Identify which cell holds the provided text, then report its (x, y) central coordinate. 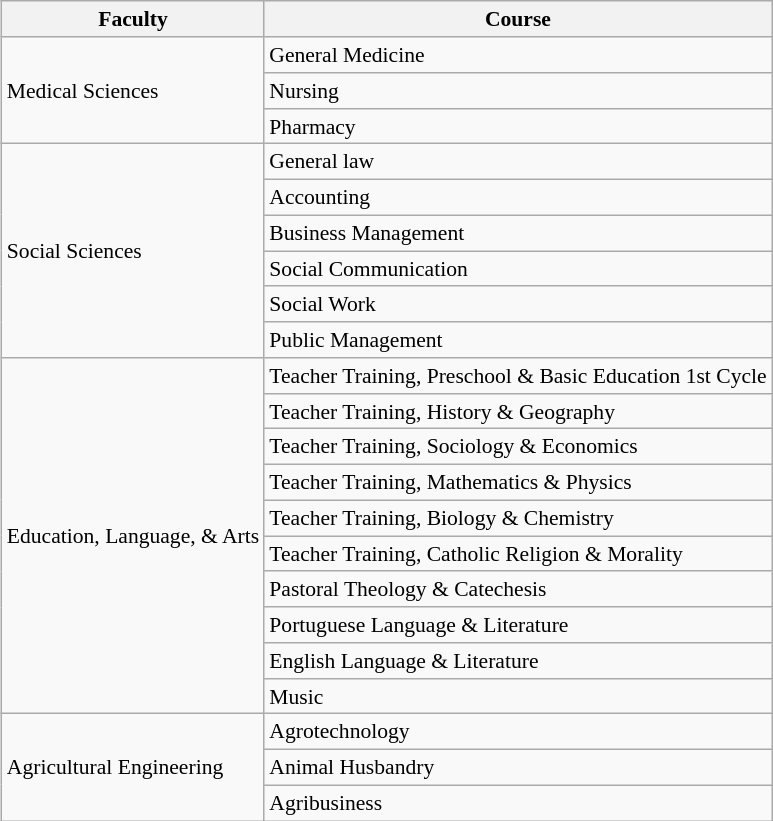
Social Work (518, 304)
Teacher Training, Sociology & Economics (518, 447)
Faculty (133, 19)
English Language & Literature (518, 661)
Agrotechnology (518, 732)
Teacher Training, Catholic Religion & Morality (518, 554)
General law (518, 162)
Accounting (518, 197)
Public Management (518, 340)
Teacher Training, History & Geography (518, 411)
Teacher Training, Biology & Chemistry (518, 518)
Pharmacy (518, 126)
Music (518, 696)
Teacher Training, Preschool & Basic Education 1st Cycle (518, 376)
Education, Language, & Arts (133, 536)
Social Communication (518, 269)
Agricultural Engineering (133, 768)
Animal Husbandry (518, 767)
Pastoral Theology & Catechesis (518, 589)
Medical Sciences (133, 90)
Social Sciences (133, 251)
Teacher Training, Mathematics & Physics (518, 482)
Portuguese Language & Literature (518, 625)
Agribusiness (518, 803)
Course (518, 19)
Business Management (518, 233)
Nursing (518, 91)
General Medicine (518, 55)
